Return the (x, y) coordinate for the center point of the cell that contains the specified text.  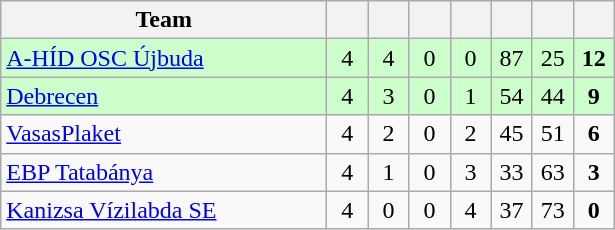
Kanizsa Vízilabda SE (164, 210)
87 (512, 58)
EBP Tatabánya (164, 172)
VasasPlaket (164, 134)
12 (594, 58)
33 (512, 172)
9 (594, 96)
6 (594, 134)
54 (512, 96)
73 (552, 210)
37 (512, 210)
45 (512, 134)
25 (552, 58)
51 (552, 134)
A-HÍD OSC Újbuda (164, 58)
Debrecen (164, 96)
Team (164, 20)
63 (552, 172)
44 (552, 96)
